Search for the cell housing the specified text and yield its (x, y) center coordinate. 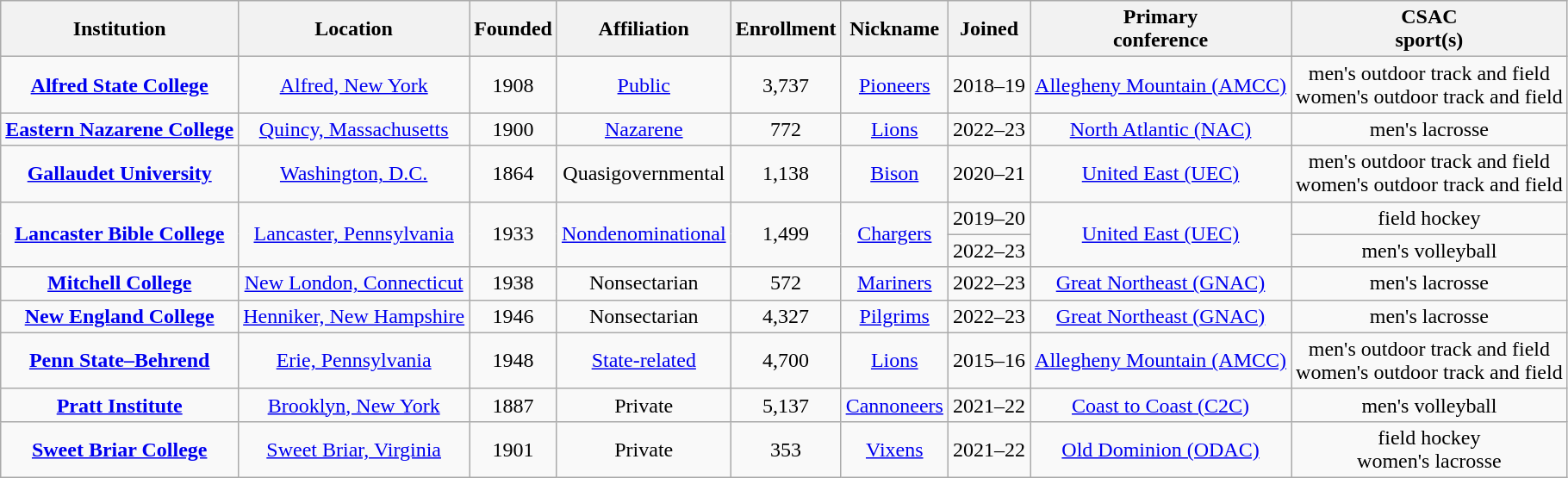
Nazarene (644, 129)
Lancaster, Pennsylvania (354, 234)
4,700 (786, 360)
CSACsport(s) (1430, 29)
Joined (989, 29)
1900 (513, 129)
Gallaudet University (120, 174)
353 (786, 450)
2015–16 (989, 360)
4,327 (786, 316)
1938 (513, 283)
1,138 (786, 174)
Erie, Pennsylvania (354, 360)
Affiliation (644, 29)
Brooklyn, New York (354, 405)
1948 (513, 360)
Location (354, 29)
Public (644, 84)
field hockey (1430, 218)
Alfred, New York (354, 84)
Eastern Nazarene College (120, 129)
Chargers (894, 234)
Alfred State College (120, 84)
Mitchell College (120, 283)
Institution (120, 29)
Washington, D.C. (354, 174)
1887 (513, 405)
Nickname (894, 29)
Old Dominion (ODAC) (1161, 450)
2018–19 (989, 84)
Pilgrims (894, 316)
Lancaster Bible College (120, 234)
Quincy, Massachusetts (354, 129)
1908 (513, 84)
2019–20 (989, 218)
Bison (894, 174)
Primaryconference (1161, 29)
New England College (120, 316)
New London, Connecticut (354, 283)
Henniker, New Hampshire (354, 316)
2020–21 (989, 174)
3,737 (786, 84)
Pratt Institute (120, 405)
572 (786, 283)
State-related (644, 360)
1901 (513, 450)
1933 (513, 234)
Penn State–Behrend (120, 360)
772 (786, 129)
Pioneers (894, 84)
Sweet Briar, Virginia (354, 450)
Sweet Briar College (120, 450)
Cannoneers (894, 405)
1864 (513, 174)
Nondenominational (644, 234)
Enrollment (786, 29)
Founded (513, 29)
5,137 (786, 405)
North Atlantic (NAC) (1161, 129)
1,499 (786, 234)
Coast to Coast (C2C) (1161, 405)
1946 (513, 316)
field hockeywomen's lacrosse (1430, 450)
Quasigovernmental (644, 174)
Vixens (894, 450)
Mariners (894, 283)
